Provide the (x, y) coordinate of the cell's center where the given text is located.  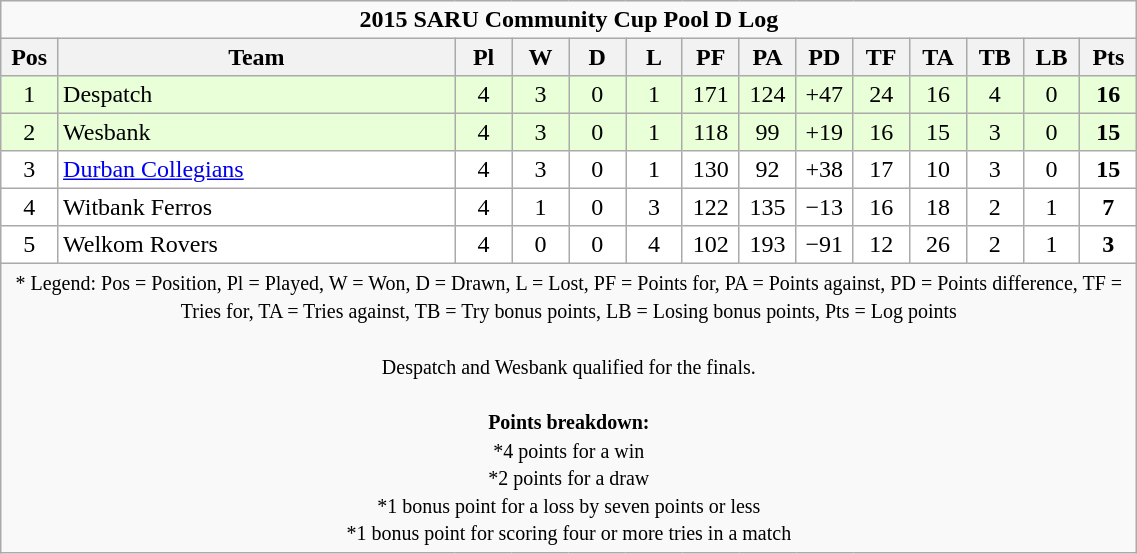
+19 (824, 132)
+38 (824, 170)
Pl (484, 56)
12 (882, 244)
PD (824, 56)
193 (768, 244)
PF (710, 56)
26 (938, 244)
18 (938, 206)
102 (710, 244)
TF (882, 56)
TA (938, 56)
Pos (30, 56)
D (598, 56)
7 (1108, 206)
Welkom Rovers (257, 244)
2015 SARU Community Cup Pool D Log (569, 20)
135 (768, 206)
+47 (824, 94)
−13 (824, 206)
Team (257, 56)
L (654, 56)
Witbank Ferros (257, 206)
5 (30, 244)
24 (882, 94)
LB (1052, 56)
−91 (824, 244)
Wesbank (257, 132)
171 (710, 94)
Despatch (257, 94)
99 (768, 132)
TB (994, 56)
Durban Collegians (257, 170)
130 (710, 170)
17 (882, 170)
W (540, 56)
118 (710, 132)
124 (768, 94)
10 (938, 170)
92 (768, 170)
PA (768, 56)
122 (710, 206)
Pts (1108, 56)
